Provide the (x, y) coordinate of the cell's center where the given text is located.  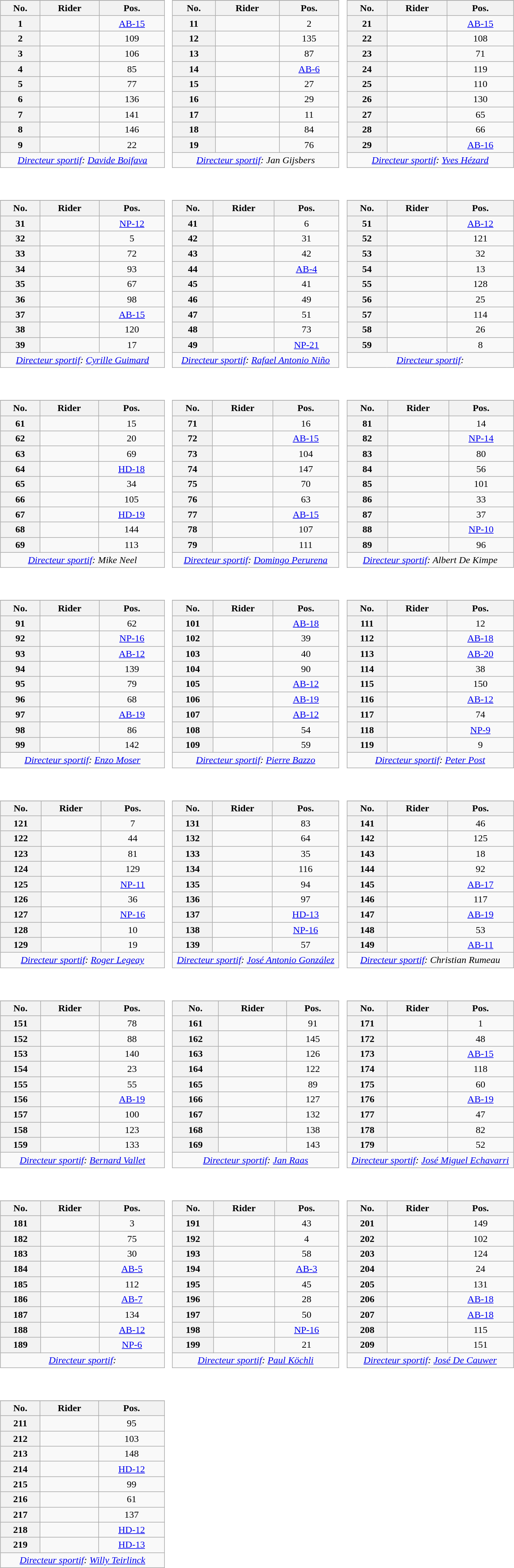
No. Rider Pos. 161 91 162 145 163 126 164 122 165 89 166 127 167 132 168 138 169 143 Directeur sportif: Jan Raas (258, 1079)
153 (20, 1054)
191 (193, 1223)
183 (20, 1254)
AB-3 (306, 1269)
156 (20, 1099)
Directeur sportif: Yves Hézard (430, 160)
Directeur sportif: Mike Neel (82, 560)
193 (193, 1254)
Directeur sportif: Albert De Kimpe (430, 560)
Directeur sportif: Cyrille Guimard (82, 360)
202 (367, 1238)
No. Rider Pos. 131 83 132 64 133 35 134 116 135 94 136 97 137 HD-13 138 NP-16 139 57 Directeur sportif: José Antonio González (258, 879)
185 (20, 1284)
207 (367, 1315)
208 (367, 1330)
NP-21 (306, 345)
198 (193, 1330)
NP-6 (132, 1345)
No. Rider Pos. 71 16 72 AB-15 73 104 74 147 75 70 76 63 77 AB-15 78 107 79 111 Directeur sportif: Domingo Perurena (258, 479)
130 (480, 99)
159 (20, 1145)
166 (196, 1099)
Directeur sportif: Roger Legeay (82, 960)
Directeur sportif: Pierre Bazzo (255, 760)
Directeur sportif: José Antonio González (255, 960)
Directeur sportif: José Miguel Echavarri (430, 1160)
205 (367, 1284)
173 (367, 1054)
187 (20, 1315)
NP-10 (481, 530)
168 (196, 1130)
110 (480, 84)
30 (132, 1254)
218 (20, 1530)
167 (196, 1115)
158 (20, 1130)
120 (132, 330)
203 (367, 1254)
No. Rider Pos. 101 AB-18 102 39 103 40 104 90 105 AB-12 106 AB-19 107 AB-12 108 54 109 59 Directeur sportif: Pierre Bazzo (258, 679)
219 (20, 1545)
NP-9 (480, 730)
212 (20, 1439)
100 (132, 1115)
NP-12 (132, 223)
80 (481, 454)
196 (193, 1299)
50 (306, 1315)
154 (20, 1069)
195 (193, 1284)
169 (196, 1145)
194 (193, 1269)
216 (20, 1499)
Directeur sportif: Paul Köchli (255, 1360)
211 (20, 1424)
HD-18 (132, 469)
No. Rider Pos. 191 43 192 4 193 58 194 AB-3 195 45 196 28 197 50 198 NP-16 199 21 Directeur sportif: Paul Köchli (258, 1279)
175 (367, 1084)
201 (367, 1223)
Directeur sportif: Willy Teirlinck (82, 1560)
152 (20, 1038)
164 (196, 1069)
AB-7 (132, 1299)
155 (20, 1084)
70 (306, 484)
20 (132, 439)
192 (193, 1238)
HD-19 (132, 514)
171 (367, 1023)
No. Rider Pos. 41 6 42 31 43 42 44 AB-4 45 41 46 49 47 51 48 73 49 NP-21 Directeur sportif: Rafael Antonio Niño (258, 279)
Directeur sportif: Domingo Perurena (255, 560)
215 (20, 1484)
Directeur sportif: Jan Gijsbers (255, 160)
179 (367, 1145)
188 (20, 1330)
172 (367, 1038)
40 (306, 654)
163 (196, 1054)
Directeur sportif: José De Cauwer (430, 1360)
AB-4 (306, 269)
165 (196, 1084)
161 (196, 1023)
213 (20, 1454)
Directeur sportif: Enzo Moser (82, 760)
NP-14 (481, 439)
140 (132, 1054)
204 (367, 1269)
181 (20, 1223)
217 (20, 1515)
AB-6 (309, 69)
AB-20 (480, 654)
184 (20, 1269)
10 (132, 929)
AB-17 (480, 884)
177 (367, 1115)
197 (193, 1315)
214 (20, 1469)
189 (20, 1345)
Directeur sportif: Davide Boifava (82, 160)
209 (367, 1345)
150 (480, 684)
157 (20, 1115)
176 (367, 1099)
199 (193, 1345)
Directeur sportif: Bernard Vallet (82, 1160)
AB-5 (132, 1269)
178 (367, 1130)
Directeur sportif: Christian Rumeau (430, 960)
182 (20, 1238)
NP-11 (132, 884)
162 (196, 1038)
60 (480, 1084)
Directeur sportif: Jan Raas (255, 1160)
90 (306, 669)
206 (367, 1299)
186 (20, 1299)
Directeur sportif: Peter Post (430, 760)
174 (367, 1069)
AB-16 (480, 145)
AB-11 (480, 945)
Directeur sportif: Rafael Antonio Niño (255, 360)
